Scan for the cell matching the given text and deliver its (X, Y) coordinate at center. 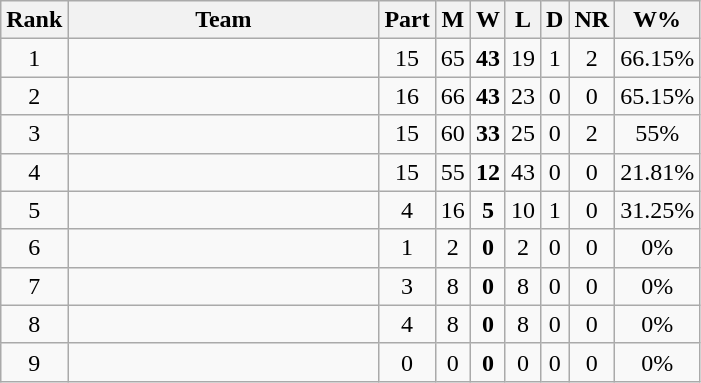
L (522, 20)
Team (224, 20)
23 (522, 96)
Rank (34, 20)
W% (658, 20)
19 (522, 58)
31.25% (658, 210)
55 (452, 172)
NR (592, 20)
Part (407, 20)
6 (34, 248)
60 (452, 134)
65 (452, 58)
M (452, 20)
25 (522, 134)
66.15% (658, 58)
65.15% (658, 96)
10 (522, 210)
W (488, 20)
33 (488, 134)
66 (452, 96)
55% (658, 134)
12 (488, 172)
9 (34, 362)
7 (34, 286)
D (554, 20)
21.81% (658, 172)
